Detect which cell encompasses the target text, then output its [x, y] center coordinate. 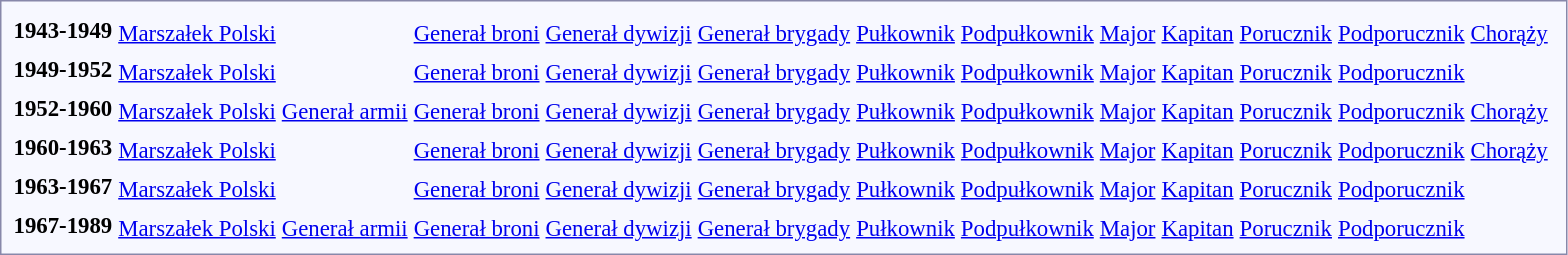
1960-1963 [63, 147]
1963-1967 [63, 186]
1952-1960 [63, 108]
1943-1949 [63, 30]
1949-1952 [63, 69]
1967-1989 [63, 225]
